Find where the given text appears and provide that cell's center as (X, Y) coordinate. 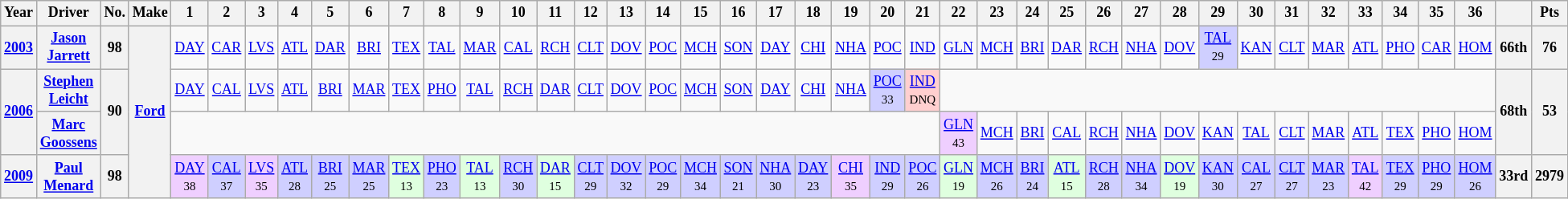
21 (923, 13)
76 (1550, 47)
Stephen Leicht (68, 91)
Make (149, 13)
13 (626, 13)
19 (851, 13)
TAL13 (480, 177)
24 (1032, 13)
6 (369, 13)
12 (590, 13)
LVS35 (262, 177)
DOV32 (626, 177)
1 (190, 13)
36 (1476, 13)
CHI35 (851, 177)
NHA30 (776, 177)
CLT27 (1292, 177)
TAL29 (1218, 47)
2 (227, 13)
7 (407, 13)
4 (295, 13)
DOV19 (1180, 177)
MCH26 (997, 177)
34 (1400, 13)
8 (442, 13)
BRI24 (1032, 177)
MAR25 (369, 177)
2006 (19, 112)
POC33 (887, 91)
KAN30 (1218, 177)
15 (701, 13)
29 (1218, 13)
9 (480, 13)
CAL37 (227, 177)
ATL15 (1067, 177)
PHO23 (442, 177)
PHO29 (1436, 177)
16 (738, 13)
RCH30 (518, 177)
MCH34 (701, 177)
11 (556, 13)
Driver (68, 13)
28 (1180, 13)
68th (1514, 112)
DAY38 (190, 177)
14 (663, 13)
BRI25 (330, 177)
33rd (1514, 177)
17 (776, 13)
23 (997, 13)
CAL27 (1256, 177)
32 (1329, 13)
2009 (19, 177)
30 (1256, 13)
35 (1436, 13)
26 (1103, 13)
66th (1514, 47)
GLN19 (959, 177)
TEX29 (1400, 177)
Marc Goossens (68, 133)
20 (887, 13)
3 (262, 13)
33 (1365, 13)
Jason Jarrett (68, 47)
TAL42 (1365, 177)
ATL28 (295, 177)
5 (330, 13)
TEX13 (407, 177)
IND29 (887, 177)
RCH28 (1103, 177)
2979 (1550, 177)
CLT29 (590, 177)
MAR23 (1329, 177)
GLN (959, 47)
25 (1067, 13)
IND (923, 47)
10 (518, 13)
DAR15 (556, 177)
HOM26 (1476, 177)
INDDNQ (923, 91)
Paul Menard (68, 177)
POC29 (663, 177)
18 (813, 13)
GLN43 (959, 133)
53 (1550, 112)
2003 (19, 47)
22 (959, 13)
SON21 (738, 177)
31 (1292, 13)
DAY23 (813, 177)
Ford (149, 112)
No. (114, 13)
NHA34 (1141, 177)
27 (1141, 13)
Pts (1550, 13)
90 (114, 112)
Year (19, 13)
POC26 (923, 177)
